Output the [x, y] coordinate of the center of the cell containing the given text.  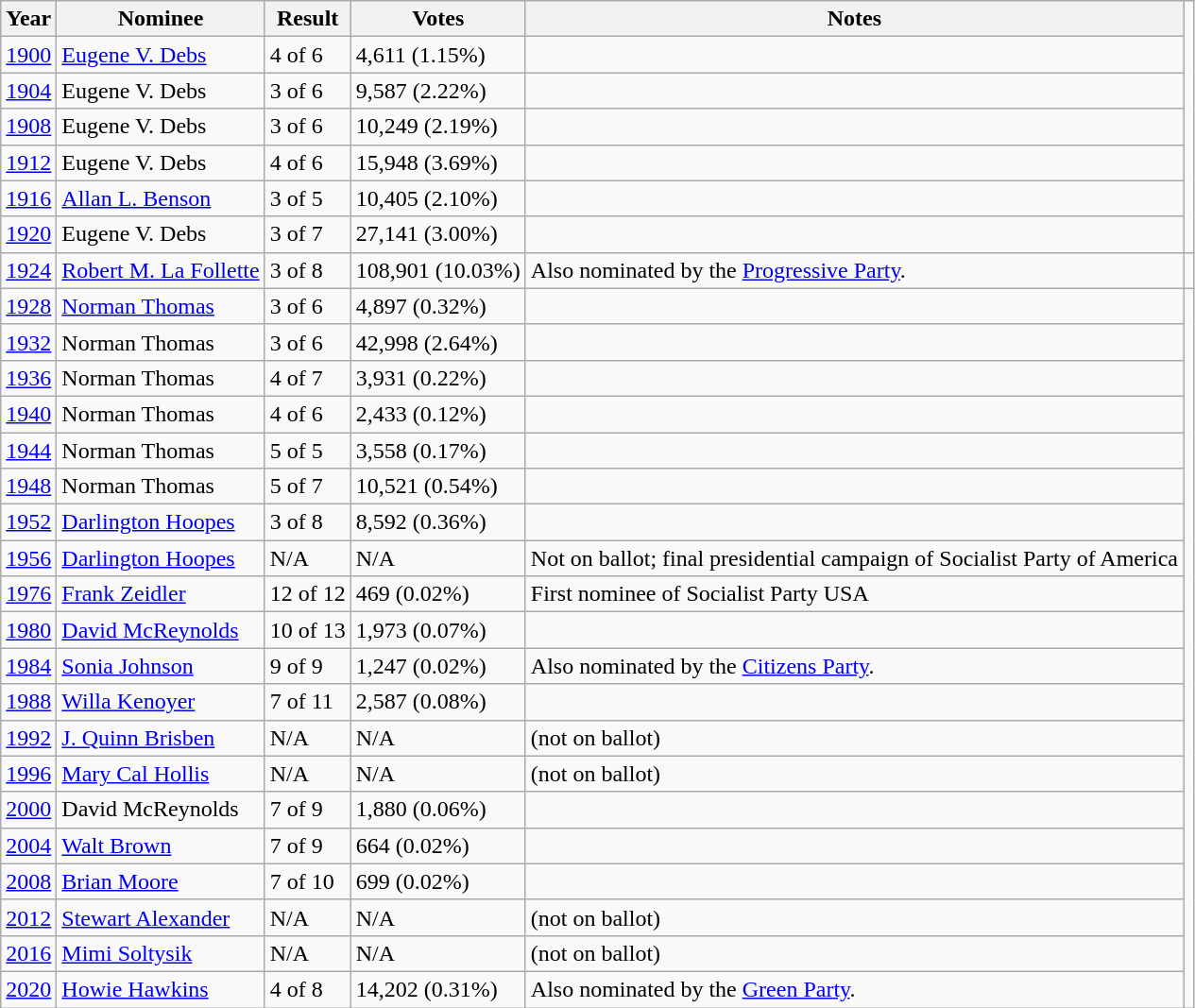
2000 [28, 810]
42,998 (2.64%) [438, 342]
9,587 (2.22%) [438, 91]
14,202 (0.31%) [438, 989]
2012 [28, 917]
1940 [28, 414]
5 of 5 [308, 451]
1944 [28, 451]
Willa Kenoyer [161, 702]
2004 [28, 846]
Howie Hawkins [161, 989]
1988 [28, 702]
1900 [28, 55]
10,405 (2.10%) [438, 198]
Year [28, 19]
First nominee of Socialist Party USA [854, 594]
1984 [28, 666]
1928 [28, 306]
Also nominated by the Progressive Party. [854, 270]
1912 [28, 162]
27,141 (3.00%) [438, 234]
Sonia Johnson [161, 666]
8,592 (0.36%) [438, 522]
1936 [28, 378]
1932 [28, 342]
699 (0.02%) [438, 881]
1908 [28, 127]
108,901 (10.03%) [438, 270]
12 of 12 [308, 594]
Also nominated by the Green Party. [854, 989]
1924 [28, 270]
1948 [28, 487]
2020 [28, 989]
2,433 (0.12%) [438, 414]
Not on ballot; final presidential campaign of Socialist Party of America [854, 558]
1996 [28, 774]
1916 [28, 198]
10,521 (0.54%) [438, 487]
10,249 (2.19%) [438, 127]
4 of 7 [308, 378]
2,587 (0.08%) [438, 702]
4,897 (0.32%) [438, 306]
10 of 13 [308, 630]
J. Quinn Brisben [161, 738]
1,247 (0.02%) [438, 666]
Walt Brown [161, 846]
2008 [28, 881]
1,973 (0.07%) [438, 630]
1992 [28, 738]
1976 [28, 594]
4,611 (1.15%) [438, 55]
1980 [28, 630]
15,948 (3.69%) [438, 162]
Frank Zeidler [161, 594]
Result [308, 19]
3,931 (0.22%) [438, 378]
664 (0.02%) [438, 846]
Nominee [161, 19]
Stewart Alexander [161, 917]
5 of 7 [308, 487]
Robert M. La Follette [161, 270]
Allan L. Benson [161, 198]
Brian Moore [161, 881]
1956 [28, 558]
1952 [28, 522]
4 of 8 [308, 989]
3 of 5 [308, 198]
1904 [28, 91]
3 of 7 [308, 234]
7 of 10 [308, 881]
Notes [854, 19]
Mimi Soltysik [161, 953]
2016 [28, 953]
Votes [438, 19]
Mary Cal Hollis [161, 774]
469 (0.02%) [438, 594]
9 of 9 [308, 666]
7 of 11 [308, 702]
Also nominated by the Citizens Party. [854, 666]
3,558 (0.17%) [438, 451]
1920 [28, 234]
1,880 (0.06%) [438, 810]
